Locate the cell with the specified text and output its (X, Y) center coordinate. 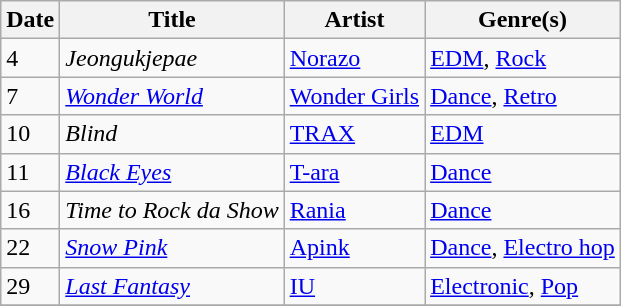
Wonder Girls (354, 96)
Dance, Retro (523, 96)
Rania (354, 210)
EDM (523, 134)
Genre(s) (523, 20)
Apink (354, 248)
Black Eyes (172, 172)
Wonder World (172, 96)
IU (354, 286)
7 (30, 96)
Artist (354, 20)
16 (30, 210)
Date (30, 20)
T-ara (354, 172)
Last Fantasy (172, 286)
TRAX (354, 134)
11 (30, 172)
Blind (172, 134)
10 (30, 134)
Time to Rock da Show (172, 210)
22 (30, 248)
Dance, Electro hop (523, 248)
Snow Pink (172, 248)
Electronic, Pop (523, 286)
29 (30, 286)
4 (30, 58)
EDM, Rock (523, 58)
Jeongukjepae (172, 58)
Norazo (354, 58)
Title (172, 20)
